Determine the (x, y) coordinate at the center of the cell enclosing the given text.  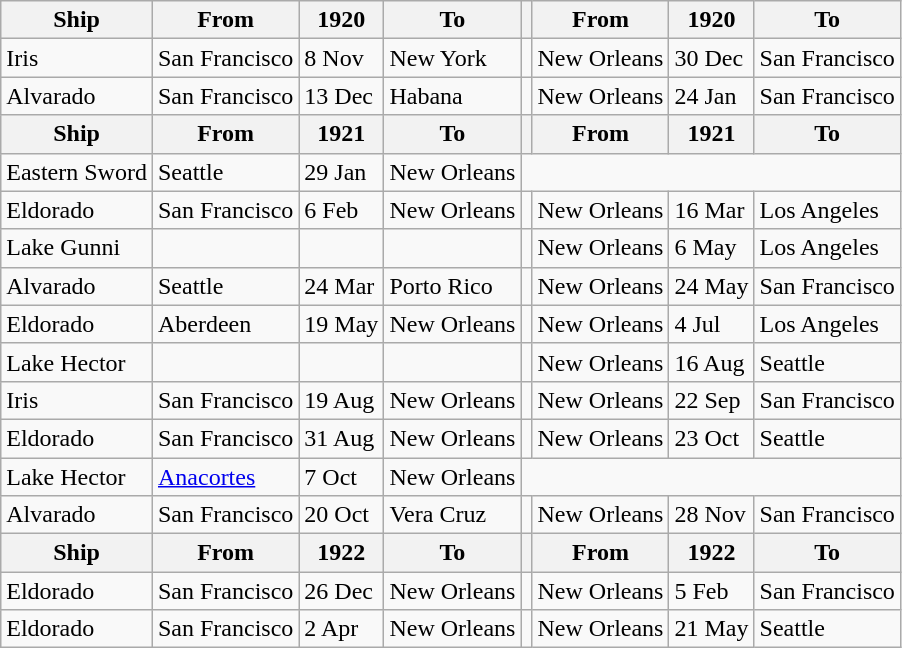
Eastern Sword (77, 172)
Vera Cruz (452, 515)
26 Dec (342, 591)
6 May (712, 248)
Lake Gunni (77, 248)
24 Jan (712, 96)
24 Mar (342, 286)
8 Nov (342, 58)
Porto Rico (452, 286)
24 May (712, 286)
13 Dec (342, 96)
Habana (452, 96)
5 Feb (712, 591)
20 Oct (342, 515)
21 May (712, 629)
23 Oct (712, 438)
2 Apr (342, 629)
Aberdeen (225, 324)
16 Mar (712, 210)
28 Nov (712, 515)
19 Aug (342, 400)
30 Dec (712, 58)
Anacortes (225, 477)
New York (452, 58)
29 Jan (342, 172)
16 Aug (712, 362)
19 May (342, 324)
7 Oct (342, 477)
22 Sep (712, 400)
6 Feb (342, 210)
4 Jul (712, 324)
31 Aug (342, 438)
